Extract the (x, y) coordinate from the center of the cell holding the provided text.  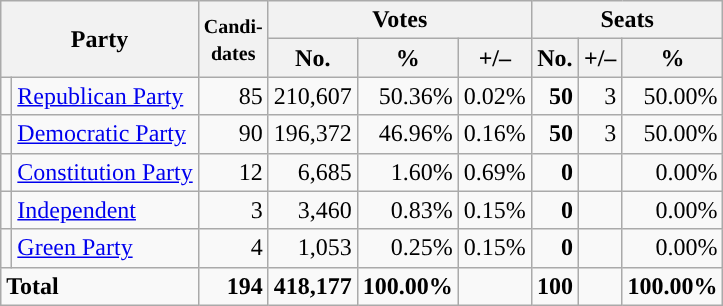
194 (233, 286)
Party (100, 39)
Green Party (105, 248)
6,685 (312, 172)
3,460 (312, 210)
Seats (627, 20)
Republican Party (105, 96)
210,607 (312, 96)
Independent (105, 210)
0.83% (408, 210)
90 (233, 134)
1.60% (408, 172)
418,177 (312, 286)
1,053 (312, 248)
0.25% (408, 248)
100 (554, 286)
Total (100, 286)
Constitution Party (105, 172)
0.69% (494, 172)
50.36% (408, 96)
Votes (400, 20)
0.02% (494, 96)
85 (233, 96)
Democratic Party (105, 134)
46.96% (408, 134)
12 (233, 172)
196,372 (312, 134)
0.16% (494, 134)
Candi-dates (233, 39)
4 (233, 248)
